Extract the (x, y) coordinate from the center of the cell holding the provided text.  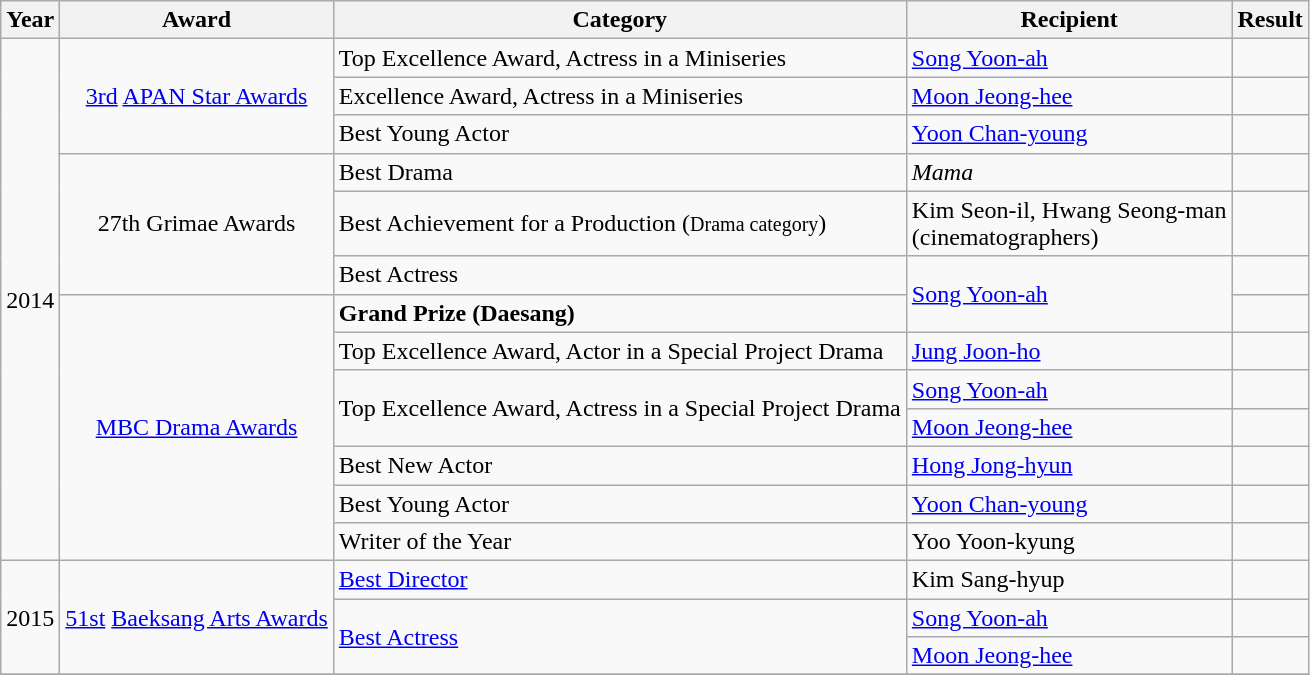
Jung Joon-ho (1069, 351)
Top Excellence Award, Actress in a Miniseries (620, 58)
Excellence Award, Actress in a Miniseries (620, 96)
Recipient (1069, 20)
Yoo Yoon-kyung (1069, 542)
Grand Prize (Daesang) (620, 313)
Best Drama (620, 172)
Result (1270, 20)
Kim Sang-hyup (1069, 580)
MBC Drama Awards (197, 427)
Best Director (620, 580)
Best Achievement for a Production (Drama category) (620, 224)
Mama (1069, 172)
Top Excellence Award, Actress in a Special Project Drama (620, 408)
Best New Actor (620, 465)
2015 (30, 618)
Award (197, 20)
Kim Seon-il, Hwang Seong-man (cinematographers) (1069, 224)
2014 (30, 300)
Hong Jong-hyun (1069, 465)
Writer of the Year (620, 542)
Top Excellence Award, Actor in a Special Project Drama (620, 351)
27th Grimae Awards (197, 224)
Year (30, 20)
51st Baeksang Arts Awards (197, 618)
Category (620, 20)
3rd APAN Star Awards (197, 96)
